Provide the [x, y] coordinate of the cell's center where the given text is located.  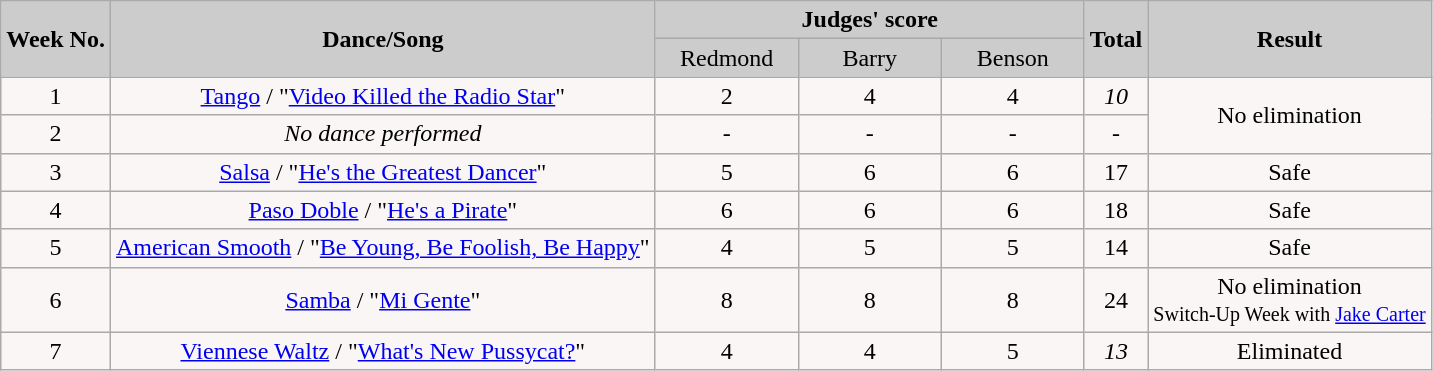
Week No. [56, 39]
Result [1290, 39]
Judges' score [870, 20]
Dance/Song [382, 39]
24 [1116, 300]
Redmond [726, 58]
No elimination [1290, 115]
Tango / "Video Killed the Radio Star" [382, 96]
3 [56, 172]
American Smooth / "Be Young, Be Foolish, Be Happy" [382, 248]
Benson [1012, 58]
7 [56, 351]
Viennese Waltz / "What's New Pussycat?" [382, 351]
No eliminationSwitch-Up Week with Jake Carter [1290, 300]
Barry [870, 58]
Salsa / "He's the Greatest Dancer" [382, 172]
1 [56, 96]
Samba / "Mi Gente" [382, 300]
17 [1116, 172]
Paso Doble / "He's a Pirate" [382, 210]
14 [1116, 248]
13 [1116, 351]
18 [1116, 210]
Eliminated [1290, 351]
No dance performed [382, 134]
Total [1116, 39]
10 [1116, 96]
